Capture the cell that displays the provided text and extract its [X, Y] central coordinate. 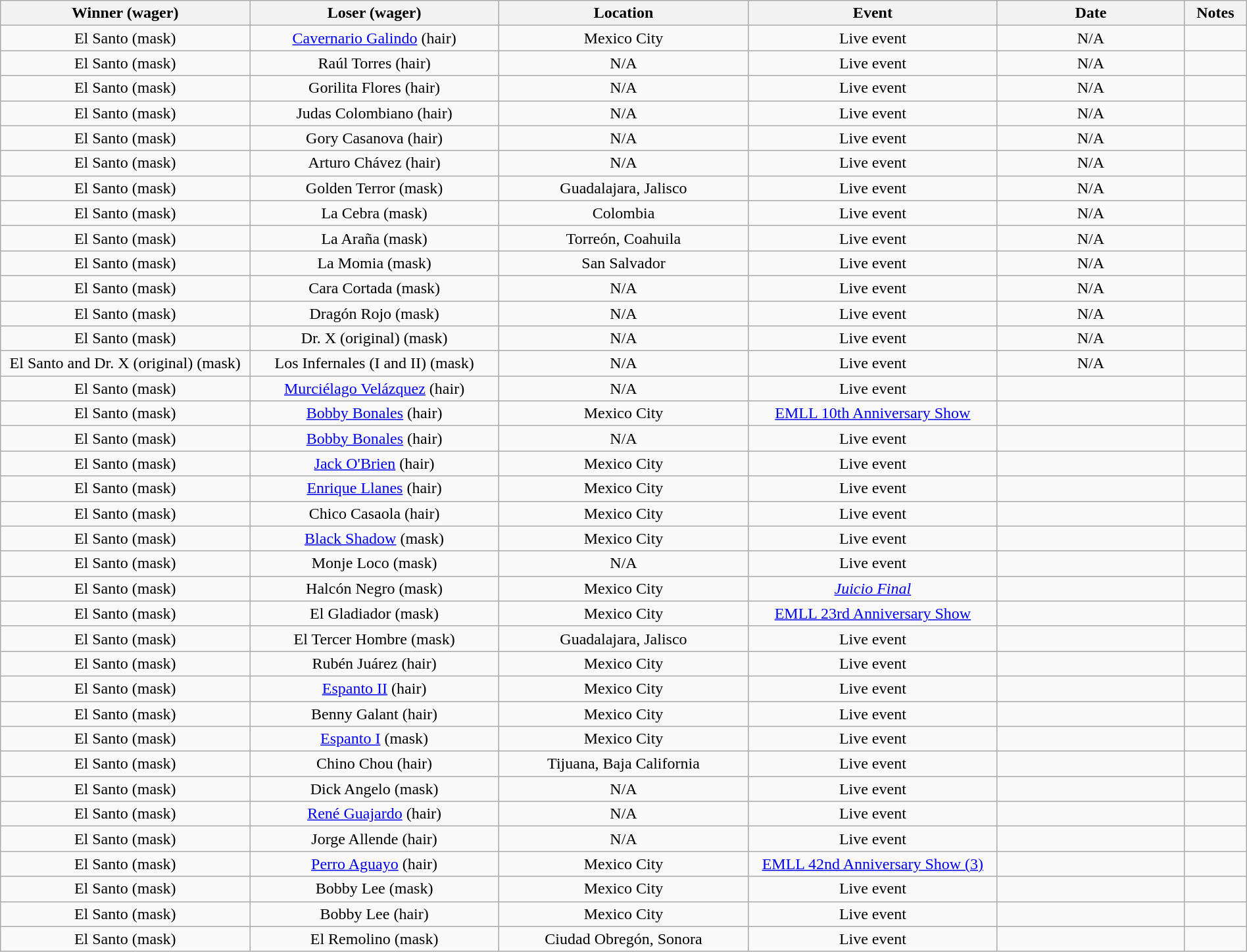
Dr. X (original) (mask) [375, 339]
Raúl Torres (hair) [375, 63]
Judas Colombiano (hair) [375, 113]
Bobby Lee (mask) [375, 889]
Cara Cortada (mask) [375, 288]
Date [1090, 13]
EMLL 10th Anniversary Show [872, 414]
Cavernario Galindo (hair) [375, 38]
Espanto I (mask) [375, 739]
Location [623, 13]
Murciélago Velázquez (hair) [375, 389]
Monje Loco (mask) [375, 563]
Enrique Llanes (hair) [375, 488]
El Tercer Hombre (mask) [375, 638]
Loser (wager) [375, 13]
El Gladiador (mask) [375, 613]
Dick Angelo (mask) [375, 789]
Notes [1215, 13]
René Guajardo (hair) [375, 814]
El Santo and Dr. X (original) (mask) [125, 364]
Bobby Lee (hair) [375, 914]
Perro Aguayo (hair) [375, 864]
San Salvador [623, 263]
Arturo Chávez (hair) [375, 163]
Gory Casanova (hair) [375, 138]
Dragón Rojo (mask) [375, 314]
Event [872, 13]
Los Infernales (I and II) (mask) [375, 364]
Black Shadow (mask) [375, 538]
Gorilita Flores (hair) [375, 88]
La Momia (mask) [375, 263]
La Cebra (mask) [375, 213]
Torreón, Coahuila [623, 238]
Jorge Allende (hair) [375, 839]
Golden Terror (mask) [375, 188]
Espanto II (hair) [375, 688]
Halcón Negro (mask) [375, 588]
Chico Casaola (hair) [375, 513]
Tijuana, Baja California [623, 764]
Jack O'Brien (hair) [375, 464]
Winner (wager) [125, 13]
Rubén Juárez (hair) [375, 663]
Ciudad Obregón, Sonora [623, 939]
Benny Galant (hair) [375, 713]
EMLL 42nd Anniversary Show (3) [872, 864]
EMLL 23rd Anniversary Show [872, 613]
La Araña (mask) [375, 238]
El Remolino (mask) [375, 939]
Chino Chou (hair) [375, 764]
Colombia [623, 213]
Juicio Final [872, 588]
